Scan for the cell matching the given text and deliver its (X, Y) coordinate at center. 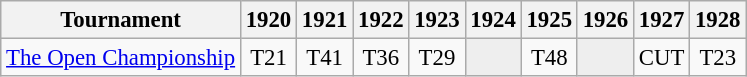
The Open Championship (121, 58)
1926 (605, 20)
T48 (549, 58)
T21 (268, 58)
1923 (437, 20)
1928 (718, 20)
1924 (493, 20)
1927 (661, 20)
T29 (437, 58)
T23 (718, 58)
T41 (325, 58)
Tournament (121, 20)
1920 (268, 20)
1925 (549, 20)
T36 (381, 58)
1921 (325, 20)
CUT (661, 58)
1922 (381, 20)
